Determine the [x, y] coordinate at the center of the cell enclosing the given text.  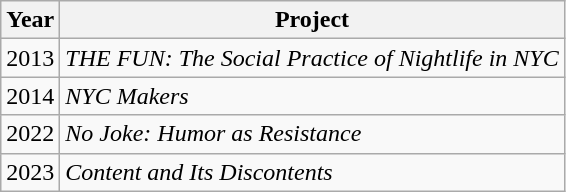
NYC Makers [312, 96]
2014 [30, 96]
2023 [30, 172]
THE FUN: The Social Practice of Nightlife in NYC [312, 58]
2013 [30, 58]
2022 [30, 134]
No Joke: Humor as Resistance [312, 134]
Content and Its Discontents [312, 172]
Project [312, 20]
Year [30, 20]
